For the text-containing cell, return its midpoint in [x, y] coordinate format. 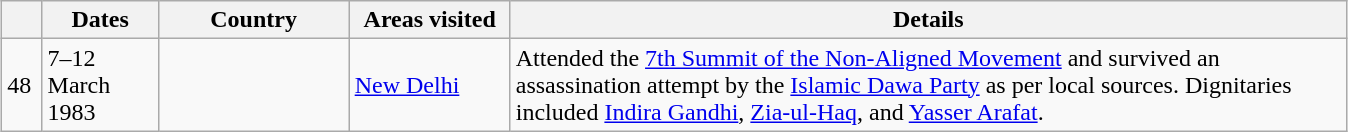
Areas visited [430, 20]
Details [928, 20]
Dates [100, 20]
48 [22, 85]
Country [254, 20]
New Delhi [430, 85]
7–12 March 1983 [100, 85]
